Find where the given text appears and provide that cell's center as [X, Y] coordinate. 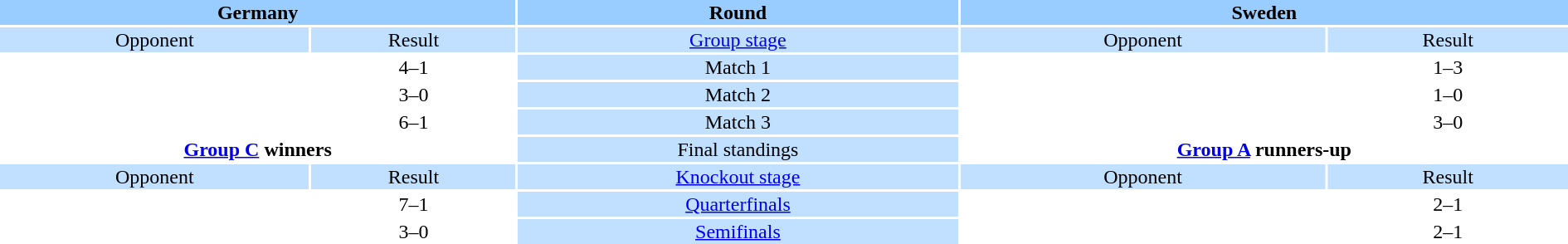
7–1 [414, 204]
Quarterfinals [738, 204]
Match 1 [738, 67]
Round [738, 12]
4–1 [414, 67]
Sweden [1264, 12]
Match 3 [738, 122]
Knockout stage [738, 177]
Group A runners-up [1264, 149]
1–3 [1448, 67]
1–0 [1448, 95]
Group stage [738, 40]
Semifinals [738, 232]
Germany [257, 12]
6–1 [414, 122]
Final standings [738, 149]
Match 2 [738, 95]
Group C winners [257, 149]
